Find where the given text appears and provide that cell's center as [x, y] coordinate. 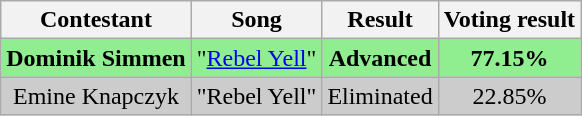
Advanced [380, 58]
22.85% [509, 96]
Contestant [96, 20]
Emine Knapczyk [96, 96]
Eliminated [380, 96]
Voting result [509, 20]
Result [380, 20]
Song [256, 20]
77.15% [509, 58]
Dominik Simmen [96, 58]
